Search for the cell housing the specified text and yield its (X, Y) center coordinate. 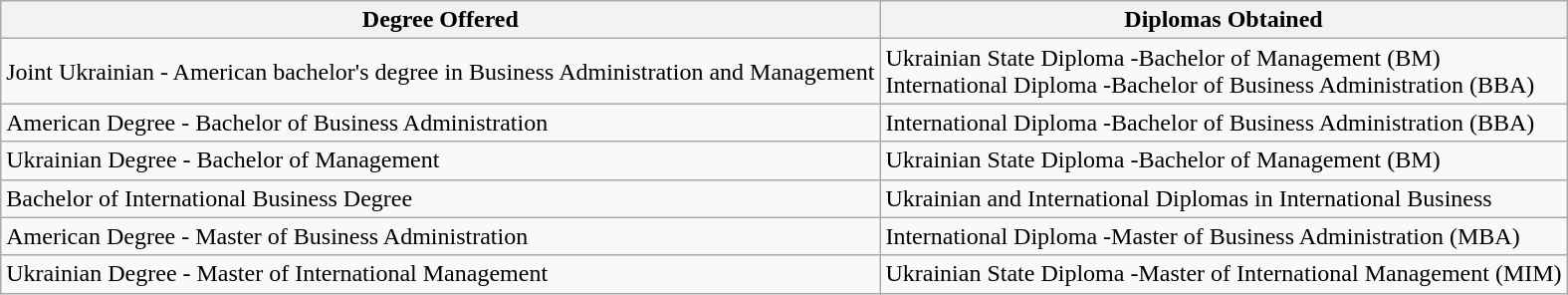
American Degree - Master of Business Administration (440, 236)
Bachelor of International Business Degree (440, 198)
Ukrainian Degree - Master of International Management (440, 274)
Ukrainian and International Diplomas in International Business (1224, 198)
Degree Offered (440, 20)
Diplomas Obtained (1224, 20)
Ukrainian Degree - Bachelor of Management (440, 160)
American Degree - Bachelor of Business Administration (440, 123)
Ukrainian State Diploma -Bachelor of Management (BM) (1224, 160)
Joint Ukrainian - American bachelor's degree in Business Administration and Management (440, 72)
International Diploma -Master of Business Administration (MBA) (1224, 236)
International Diploma -Bachelor of Business Administration (BBA) (1224, 123)
Ukrainian State Diploma -Bachelor of Management (BM)International Diploma -Bachelor of Business Administration (BBA) (1224, 72)
Ukrainian State Diploma -Master of International Management (MIM) (1224, 274)
